Find where the given text appears and provide that cell's center as [X, Y] coordinate. 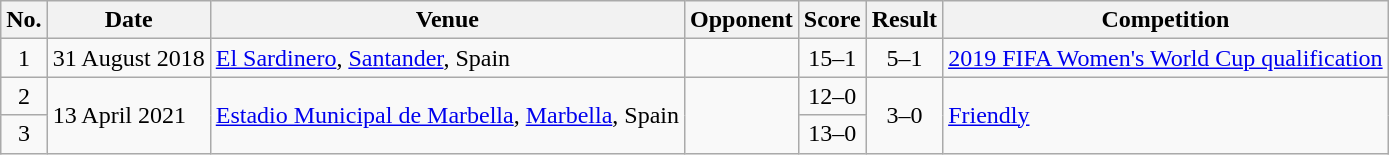
Venue [447, 20]
5–1 [904, 58]
Result [904, 20]
31 August 2018 [128, 58]
Competition [1166, 20]
Opponent [742, 20]
2019 FIFA Women's World Cup qualification [1166, 58]
13–0 [832, 134]
15–1 [832, 58]
13 April 2021 [128, 115]
12–0 [832, 96]
Friendly [1166, 115]
3 [24, 134]
El Sardinero, Santander, Spain [447, 58]
No. [24, 20]
Score [832, 20]
2 [24, 96]
Date [128, 20]
1 [24, 58]
Estadio Municipal de Marbella, Marbella, Spain [447, 115]
3–0 [904, 115]
